For the text-containing cell, return its midpoint in [X, Y] coordinate format. 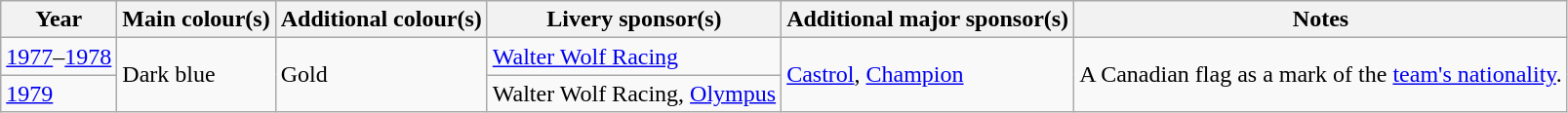
A Canadian flag as a mark of the team's nationality. [1321, 75]
1977–1978 [59, 56]
Castrol, Champion [928, 75]
Livery sponsor(s) [634, 19]
Walter Wolf Racing [634, 56]
Notes [1321, 19]
Additional colour(s) [381, 19]
Walter Wolf Racing, Olympus [634, 94]
Main colour(s) [196, 19]
Dark blue [196, 75]
Gold [381, 75]
1979 [59, 94]
Year [59, 19]
Additional major sponsor(s) [928, 19]
